Provide the (X, Y) coordinate of the cell's center where the given text is located.  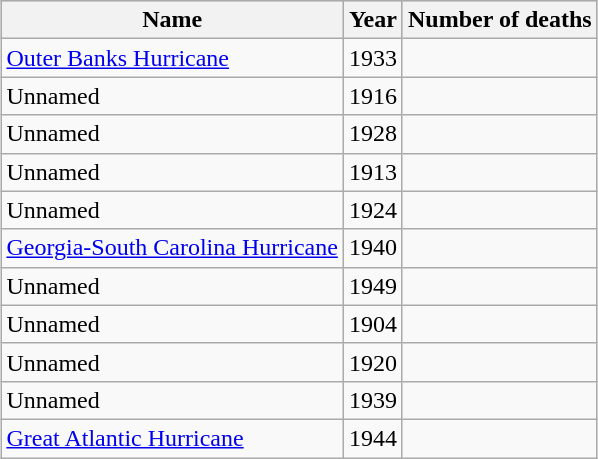
1904 (372, 324)
Georgia-South Carolina Hurricane (172, 248)
1928 (372, 134)
1939 (372, 400)
1944 (372, 438)
Number of deaths (500, 20)
1933 (372, 58)
1940 (372, 248)
Great Atlantic Hurricane (172, 438)
1916 (372, 96)
Name (172, 20)
1949 (372, 286)
Outer Banks Hurricane (172, 58)
1913 (372, 172)
Year (372, 20)
1920 (372, 362)
1924 (372, 210)
